Pinpoint the cell where the given text exists, returning its (X, Y) midpoint coordinate. 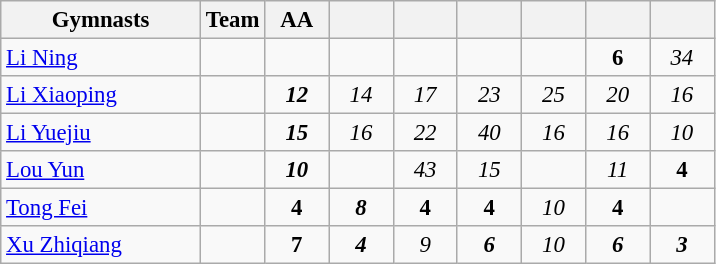
43 (425, 170)
11 (618, 170)
7 (297, 245)
Gymnasts (101, 20)
8 (361, 208)
Li Yuejiu (101, 133)
25 (553, 95)
AA (297, 20)
14 (361, 95)
Team (232, 20)
20 (618, 95)
23 (489, 95)
9 (425, 245)
Tong Fei (101, 208)
Lou Yun (101, 170)
17 (425, 95)
Xu Zhiqiang (101, 245)
40 (489, 133)
34 (682, 58)
12 (297, 95)
22 (425, 133)
Li Xiaoping (101, 95)
3 (682, 245)
Li Ning (101, 58)
